Detect which cell encompasses the target text, then output its [x, y] center coordinate. 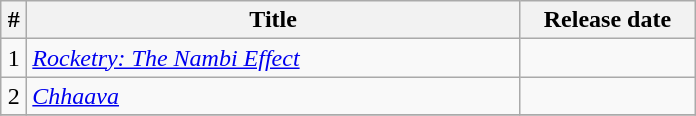
# [14, 20]
Release date [607, 20]
1 [14, 58]
Title [274, 20]
Rocketry: The Nambi Effect [274, 58]
Chhaava [274, 96]
2 [14, 96]
